For the text-containing cell, return its midpoint in (X, Y) coordinate format. 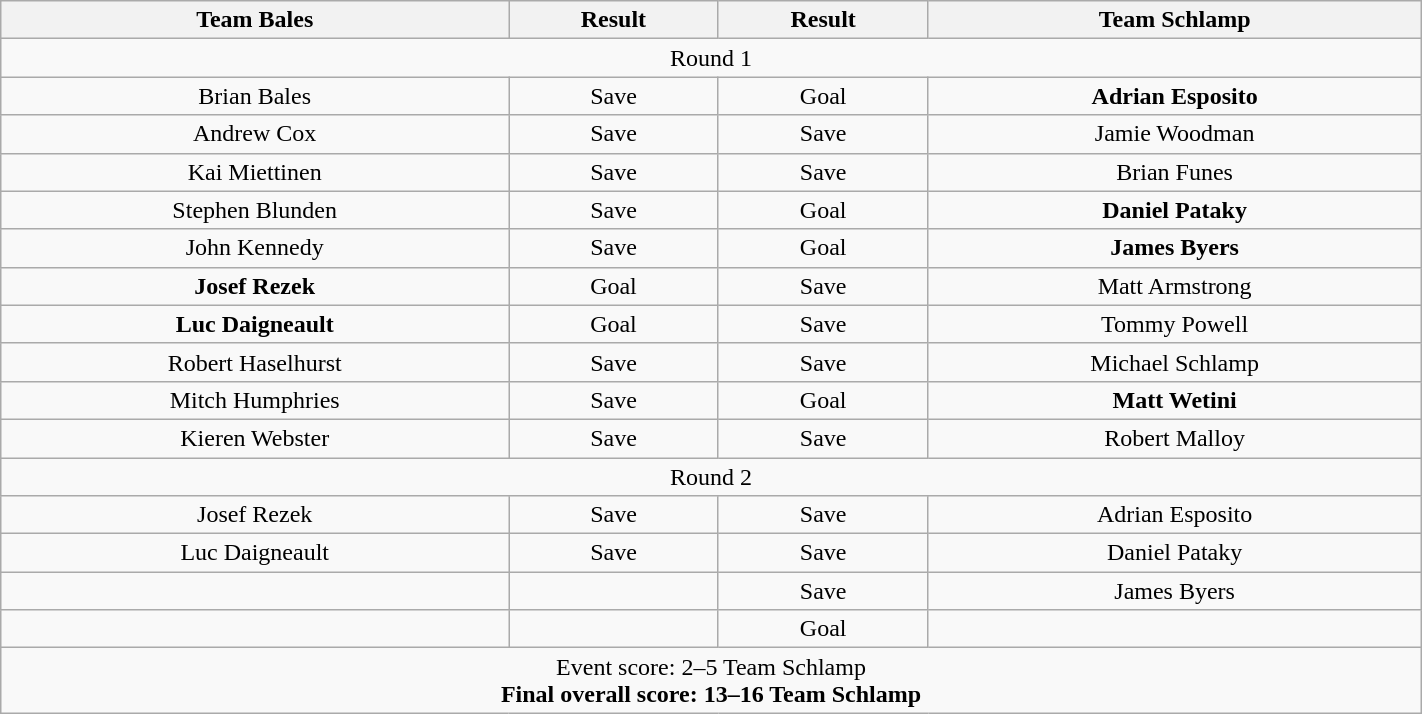
Michael Schlamp (1174, 362)
John Kennedy (255, 248)
Kai Miettinen (255, 172)
Andrew Cox (255, 134)
Team Bales (255, 20)
Kieren Webster (255, 438)
Robert Malloy (1174, 438)
Mitch Humphries (255, 400)
Tommy Powell (1174, 324)
Stephen Blunden (255, 210)
Round 2 (711, 477)
Matt Wetini (1174, 400)
Team Schlamp (1174, 20)
Brian Funes (1174, 172)
Jamie Woodman (1174, 134)
Robert Haselhurst (255, 362)
Round 1 (711, 58)
Event score: 2–5 Team SchlampFinal overall score: 13–16 Team Schlamp (711, 680)
Brian Bales (255, 96)
Matt Armstrong (1174, 286)
